Scan for the cell matching the given text and deliver its (x, y) coordinate at center. 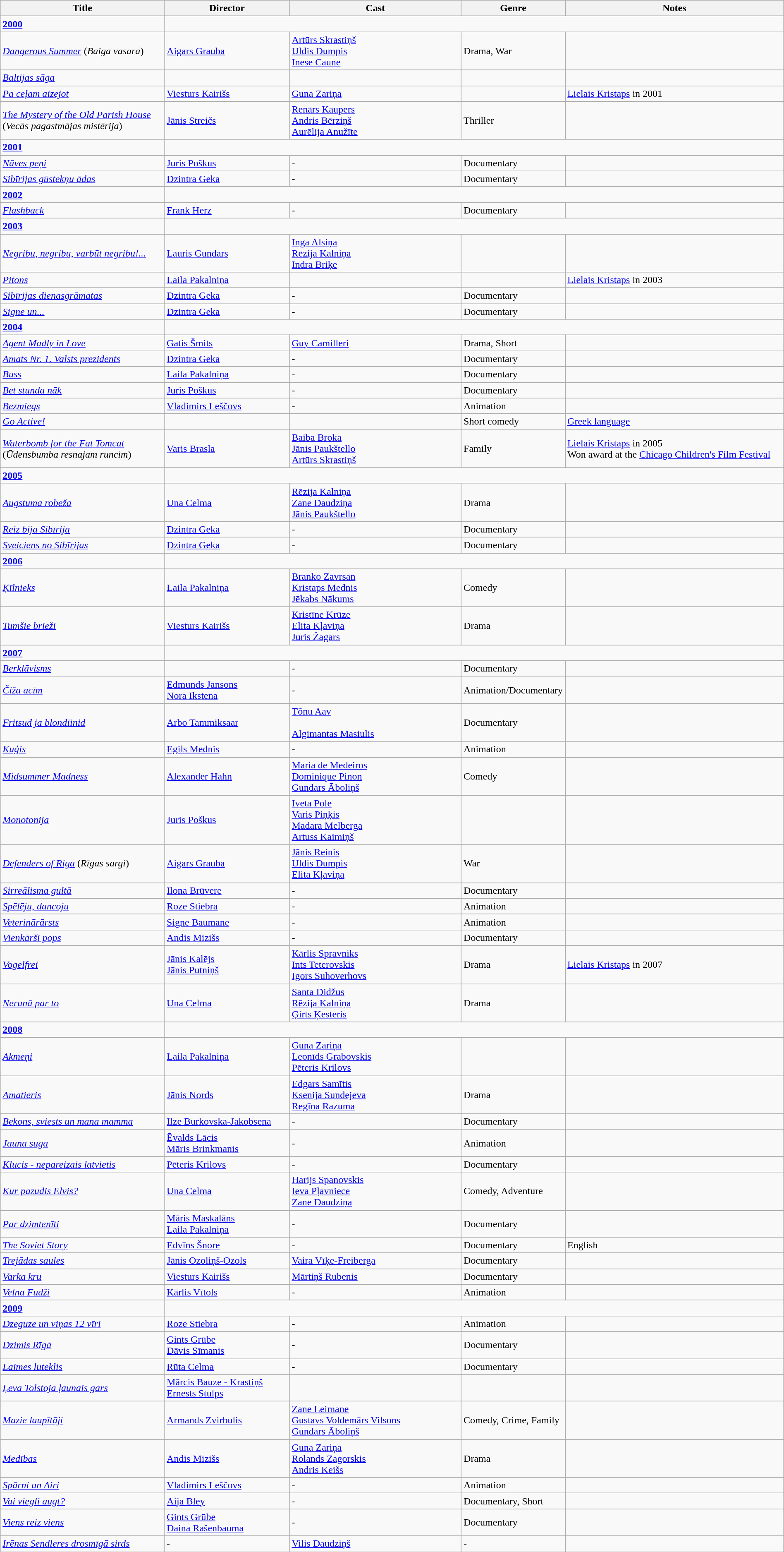
Mazie laupītāji (83, 1420)
Rēzija KalniņaZane DaudziņaJānis Paukštello (375, 502)
Drama, Short (514, 343)
Negribu, negribu, varbūt negribu!... (83, 253)
Zane LeimaneGustavs Voldemārs VilsonsGundars Āboliņš (375, 1420)
Vogelfrei (83, 964)
Maria de MedeirosDominique PinonGundars Āboliņš (375, 776)
2007 (83, 653)
Flashback (83, 210)
Jānis KalējsJānis Putniņš (227, 964)
Bekons, sviests un mana mamma (83, 1122)
Family (514, 449)
Director (227, 8)
Māris MaskalānsLaila Pakalniņa (227, 1224)
Edgars SamītisKsenija SundejevaRegīna Razuma (375, 1095)
Dzeguze un viņas 12 vīri (83, 1324)
Guna ZariņaRolands ZagorskisAndris Keišs (375, 1458)
Waterbomb for the Fat Tomcat (Ūdensbumba resnajam runcim) (83, 449)
Iveta PoleVaris PiņķisMadara MelbergaArtuss Kaimiņš (375, 820)
Lauris Gundars (227, 253)
Tõnu AavAlgimantas Masiulis (375, 722)
Nāves peņi (83, 163)
Akmeņi (83, 1057)
Buss (83, 374)
2004 (83, 327)
Kuģis (83, 749)
Alexander Hahn (227, 776)
Greek language (675, 422)
Lielais Kristaps in 2007 (675, 964)
Vilis Daudziņš (375, 1544)
Mārtiņš Rubenis (375, 1276)
Pa ceļam aizejot (83, 94)
Sirreālisma gultā (83, 890)
Kristīne KrūzeElita KļaviņaJuris Žagars (375, 626)
Inga AlsiņaRēzija KalniņaIndra Briķe (375, 253)
Baltijas sāga (83, 78)
Comedy, Crime, Family (514, 1420)
Comedy, Adventure (514, 1191)
The Soviet Story (83, 1245)
Sveiciens no Sibīrijas (83, 545)
Documentary, Short (514, 1501)
2008 (83, 1030)
Rūta Celma (227, 1367)
Čiža acīm (83, 690)
Ļeva Tolstoja ļaunais gars (83, 1388)
Guna ZariņaLeonīds GrabovskisPēteris Krilovs (375, 1057)
Genre (514, 8)
Ēvalds LācisMāris Brinkmanis (227, 1143)
Monotonija (83, 820)
Par dzimtenīti (83, 1224)
Kārlis SpravniksInts TeterovskisIgors Suhoverhovs (375, 964)
Medības (83, 1458)
Guy Camilleri (375, 343)
2001 (83, 147)
The Mystery of the Old Parish House (Vecās pagastmājas mistērija) (83, 120)
Ilona Brūvere (227, 890)
Vaira Vīķe-Freiberga (375, 1261)
Jānis ReinisUldis DumpisElita Kļaviņa (375, 864)
Notes (675, 8)
Jānis Ozoliņš-Ozols (227, 1261)
Sibīrijas dienasgrāmatas (83, 296)
Title (83, 8)
2002 (83, 194)
Santa DidžusRēzija KalniņaĢirts Ķesteris (375, 1003)
Armands Zvirbulis (227, 1420)
Bet stunda nāk (83, 390)
2009 (83, 1308)
War (514, 864)
Defenders of Riga (Rīgas sargi) (83, 864)
Bezmiegs (83, 406)
Jānis Nords (227, 1095)
Renārs KaupersAndris BērziņšAurēlija Anužīte (375, 120)
Klucis - nepareizais latvietis (83, 1164)
Baiba BrokaJānis PaukštelloArtūrs Skrastiņš (375, 449)
2006 (83, 561)
Ilze Burkovska-Jakobsena (227, 1122)
Viens reiz viens (83, 1523)
Kur pazudis Elvis? (83, 1191)
Lielais Kristaps in 2001 (675, 94)
Thriller (514, 120)
Dangerous Summer (Baiga vasara) (83, 51)
Laimes luteklis (83, 1367)
Fritsud ja blondiinid (83, 722)
Vienkārši pops (83, 938)
Augstuma robeža (83, 502)
Jānis Streičs (227, 120)
Signe un... (83, 312)
2000 (83, 24)
Ķīlnieks (83, 588)
Egils Mednis (227, 749)
Edvīns Šnore (227, 1245)
Lielais Kristaps in 2003 (675, 280)
Lielais Kristaps in 2005Won award at the Chicago Children's Film Festival (675, 449)
Nerunā par to (83, 1003)
Gints GrūbeDāvis Sīmanis (227, 1345)
Vai viegli augt? (83, 1501)
Reiz bija Sibīrija (83, 529)
Velna Fudži (83, 1292)
Varka kru (83, 1276)
Irēnas Sendleres drosmīgā sirds (83, 1544)
Agent Madly in Love (83, 343)
Sibīrijas gūstekņu ādas (83, 179)
Amatieris (83, 1095)
Kārlis Vītols (227, 1292)
Varis Brasla (227, 449)
Short comedy (514, 422)
Berklāvisms (83, 669)
2003 (83, 226)
Trejādas saules (83, 1261)
Cast (375, 8)
Gatis Šmits (227, 343)
2005 (83, 475)
Spārni un Airi (83, 1485)
English (675, 1245)
Guna Zariņa (375, 94)
Veterinārārsts (83, 922)
Spēlēju, dancoju (83, 906)
Amats Nr. 1. Valsts prezidents (83, 359)
Harijs SpanovskisIeva PļavnieceZane Daudziņa (375, 1191)
Tumšie brieži (83, 626)
Jauna suga (83, 1143)
Go Active! (83, 422)
Dzimis Rīgā (83, 1345)
Pēteris Krilovs (227, 1164)
Midsummer Madness (83, 776)
Pitons (83, 280)
Arbo Tammiksaar (227, 722)
Drama, War (514, 51)
Edmunds JansonsNora Ikstena (227, 690)
Mārcis Bauze - KrastiņšErnests Stulps (227, 1388)
Aija Bley (227, 1501)
Artūrs SkrastiņšUldis DumpisInese Caune (375, 51)
Branko ZavrsanKristaps MednisJēkabs Nākums (375, 588)
Frank Herz (227, 210)
Signe Baumane (227, 922)
Animation/Documentary (514, 690)
Gints GrūbeDaina Rašenbauma (227, 1523)
